Return the (X, Y) coordinate for the center point of the cell that contains the specified text.  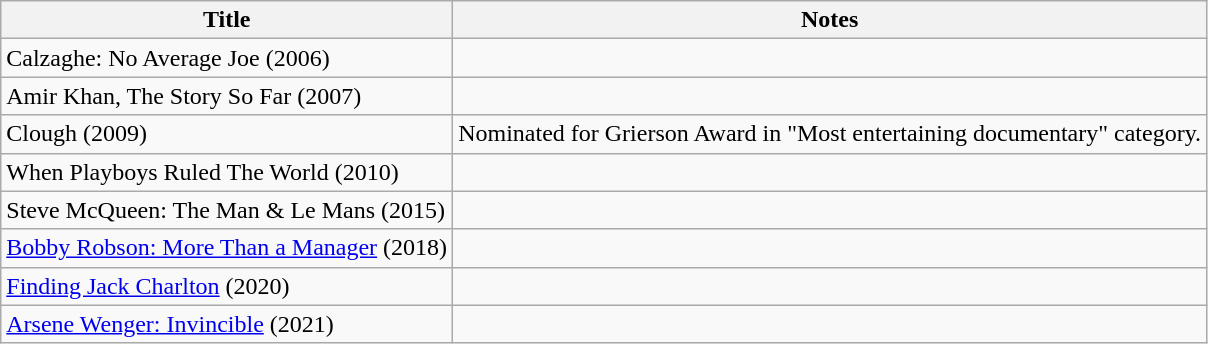
Notes (830, 20)
Title (227, 20)
Steve McQueen: The Man & Le Mans (2015) (227, 210)
Finding Jack Charlton (2020) (227, 286)
Bobby Robson: More Than a Manager (2018) (227, 248)
Amir Khan, The Story So Far (2007) (227, 96)
When Playboys Ruled The World (2010) (227, 172)
Nominated for Grierson Award in "Most entertaining documentary" category. (830, 134)
Arsene Wenger: Invincible (2021) (227, 324)
Calzaghe: No Average Joe (2006) (227, 58)
Clough (2009) (227, 134)
